For the text-containing cell, return its midpoint in [x, y] coordinate format. 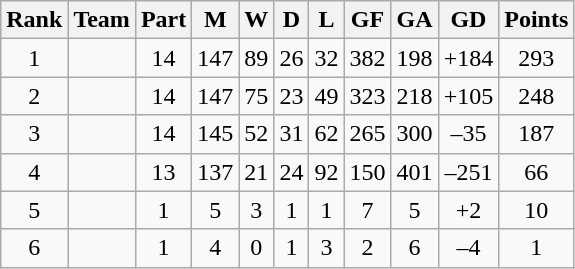
198 [414, 58]
Rank [34, 20]
218 [414, 96]
GA [414, 20]
52 [256, 134]
145 [216, 134]
0 [256, 248]
+184 [468, 58]
89 [256, 58]
382 [368, 58]
–251 [468, 172]
13 [163, 172]
66 [536, 172]
75 [256, 96]
L [326, 20]
265 [368, 134]
+105 [468, 96]
300 [414, 134]
7 [368, 210]
+2 [468, 210]
Part [163, 20]
10 [536, 210]
32 [326, 58]
GD [468, 20]
187 [536, 134]
24 [292, 172]
M [216, 20]
Team [102, 20]
31 [292, 134]
323 [368, 96]
150 [368, 172]
293 [536, 58]
92 [326, 172]
Points [536, 20]
137 [216, 172]
62 [326, 134]
248 [536, 96]
21 [256, 172]
49 [326, 96]
W [256, 20]
23 [292, 96]
GF [368, 20]
26 [292, 58]
D [292, 20]
401 [414, 172]
–4 [468, 248]
–35 [468, 134]
